Determine the [x, y] coordinate at the center of the cell enclosing the given text.  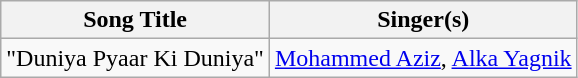
"Duniya Pyaar Ki Duniya" [136, 58]
Song Title [136, 20]
Mohammed Aziz, Alka Yagnik [423, 58]
Singer(s) [423, 20]
